Return [X, Y] of the center of cell containing provided text 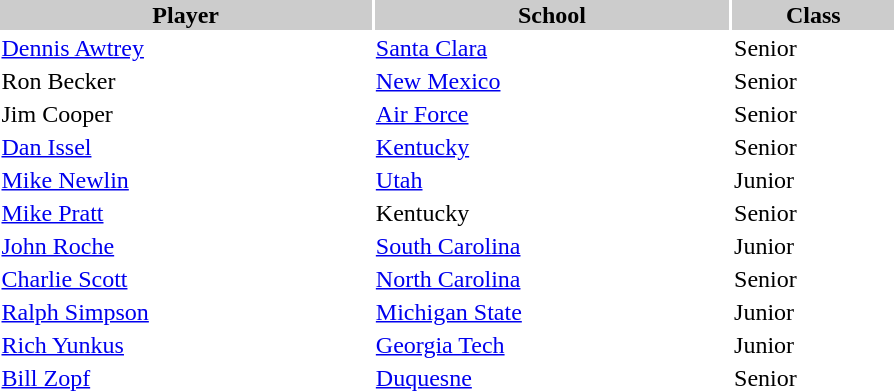
Georgia Tech [552, 345]
New Mexico [552, 81]
Player [186, 15]
Santa Clara [552, 48]
Charlie Scott [186, 279]
Dan Issel [186, 147]
John Roche [186, 246]
Air Force [552, 114]
Class [814, 15]
Dennis Awtrey [186, 48]
Michigan State [552, 312]
Utah [552, 180]
Mike Newlin [186, 180]
Ron Becker [186, 81]
School [552, 15]
Jim Cooper [186, 114]
Rich Yunkus [186, 345]
Ralph Simpson [186, 312]
Mike Pratt [186, 213]
South Carolina [552, 246]
North Carolina [552, 279]
